Detect which cell encompasses the target text, then output its (X, Y) center coordinate. 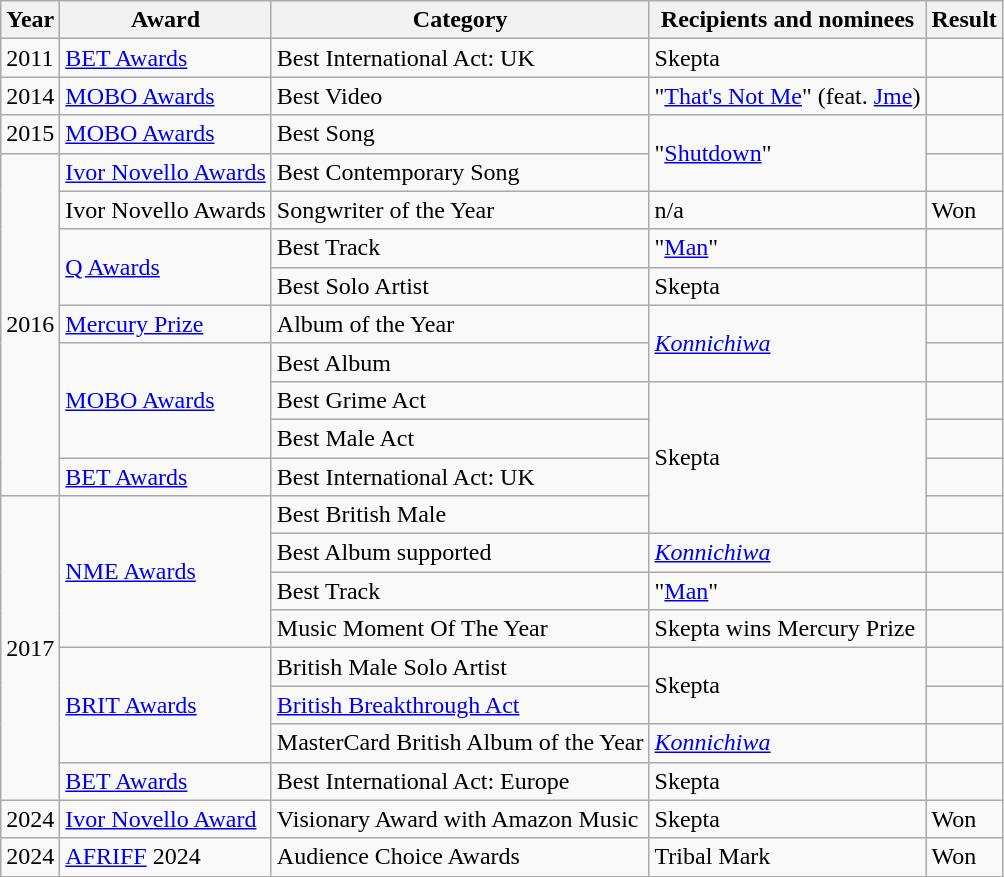
Best Male Act (460, 438)
Visionary Award with Amazon Music (460, 819)
Album of the Year (460, 324)
Best Album supported (460, 553)
Best Contemporary Song (460, 172)
NME Awards (166, 572)
Mercury Prize (166, 324)
Best Video (460, 96)
Songwriter of the Year (460, 210)
Best Album (460, 362)
"That's Not Me" (feat. Jme) (788, 96)
2017 (30, 648)
"Shutdown" (788, 153)
Best Grime Act (460, 400)
Award (166, 20)
Best International Act: Europe (460, 781)
Best Song (460, 134)
2014 (30, 96)
Year (30, 20)
Ivor Novello Award (166, 819)
Tribal Mark (788, 857)
Result (964, 20)
n/a (788, 210)
Music Moment Of The Year (460, 629)
Best Solo Artist (460, 286)
British Male Solo Artist (460, 667)
Recipients and nominees (788, 20)
British Breakthrough Act (460, 705)
Best British Male (460, 515)
MasterCard British Album of the Year (460, 743)
2011 (30, 58)
Category (460, 20)
AFRIFF 2024 (166, 857)
2015 (30, 134)
BRIT Awards (166, 705)
Skepta wins Mercury Prize (788, 629)
Q Awards (166, 267)
2016 (30, 324)
Audience Choice Awards (460, 857)
